Find where the given text appears and provide that cell's center as (x, y) coordinate. 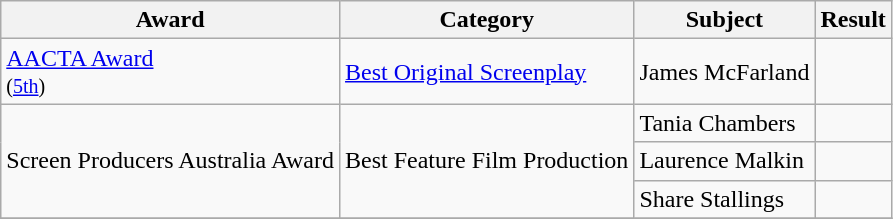
Screen Producers Australia Award (170, 161)
Award (170, 20)
Category (487, 20)
Best Original Screenplay (487, 72)
Share Stallings (724, 199)
AACTA Award(5th) (170, 72)
Best Feature Film Production (487, 161)
Laurence Malkin (724, 161)
Tania Chambers (724, 123)
James McFarland (724, 72)
Subject (724, 20)
Result (853, 20)
